Output the [X, Y] coordinate of the center of the cell containing the given text.  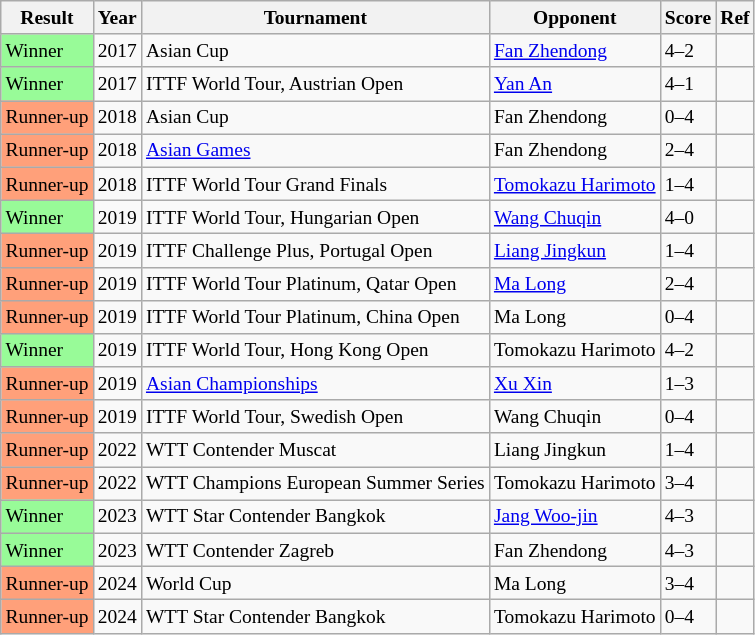
Result [47, 18]
Tournament [315, 18]
ITTF World Tour Grand Finals [315, 184]
Asian Games [315, 150]
WTT Contender Muscat [315, 450]
WTT Contender Zagreb [315, 550]
Xu Xin [574, 384]
Opponent [574, 18]
ITTF World Tour, Swedish Open [315, 416]
ITTF World Tour, Hungarian Open [315, 216]
4–1 [688, 84]
4–0 [688, 216]
Ref [736, 18]
ITTF World Tour Platinum, China Open [315, 316]
ITTF World Tour, Hong Kong Open [315, 350]
Score [688, 18]
ITTF World Tour, Austrian Open [315, 84]
World Cup [315, 584]
ITTF Challenge Plus, Portugal Open [315, 250]
Yan An [574, 84]
Asian Championships [315, 384]
1–3 [688, 384]
Year [117, 18]
ITTF World Tour Platinum, Qatar Open [315, 284]
WTT Champions European Summer Series [315, 484]
Jang Woo-jin [574, 516]
